Extract the [x, y] coordinate from the center of the cell holding the provided text.  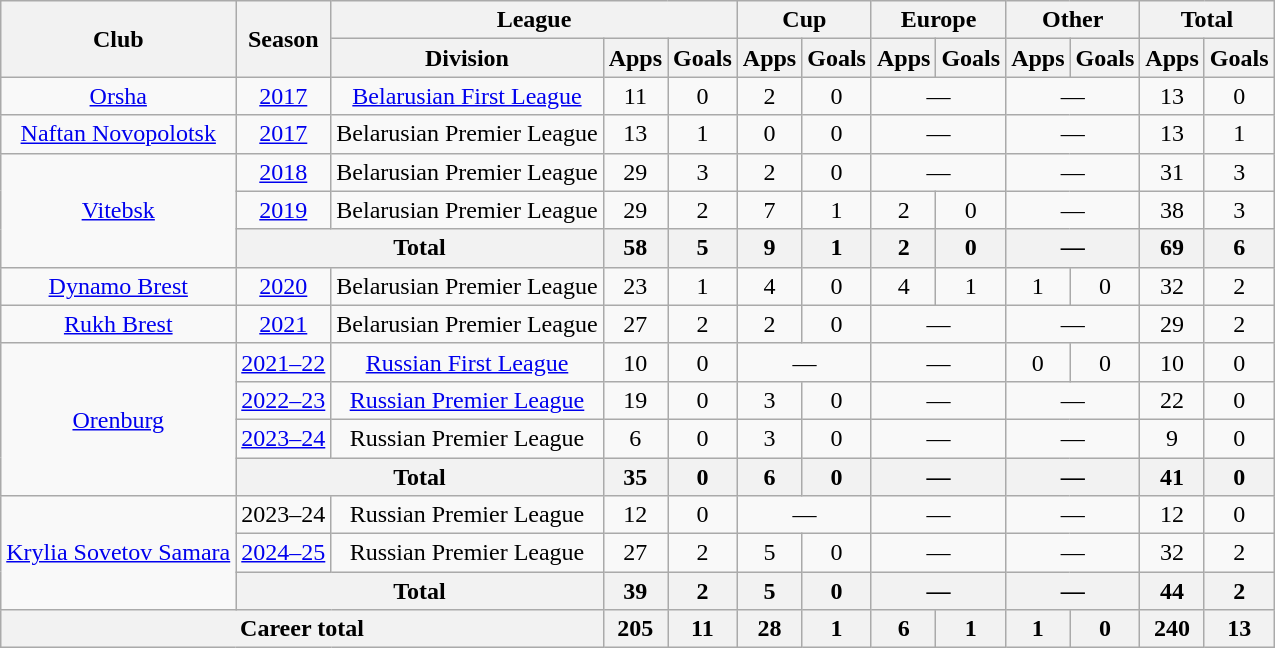
Europe [938, 20]
44 [1172, 591]
Belarusian First League [467, 96]
2019 [284, 210]
2018 [284, 172]
Dynamo Brest [118, 286]
38 [1172, 210]
35 [635, 477]
28 [769, 629]
31 [1172, 172]
Season [284, 39]
2022–23 [284, 400]
2020 [284, 286]
League [534, 20]
2024–25 [284, 553]
Cup [804, 20]
7 [769, 210]
19 [635, 400]
Career total [302, 629]
205 [635, 629]
Orenburg [118, 419]
Rukh Brest [118, 324]
23 [635, 286]
39 [635, 591]
69 [1172, 248]
Naftan Novopolotsk [118, 134]
Other [1073, 20]
Russian First League [467, 362]
Division [467, 58]
Vitebsk [118, 210]
Club [118, 39]
58 [635, 248]
41 [1172, 477]
240 [1172, 629]
2021 [284, 324]
2021–22 [284, 362]
Orsha [118, 96]
Krylia Sovetov Samara [118, 553]
22 [1172, 400]
